Detect which cell encompasses the target text, then output its [X, Y] center coordinate. 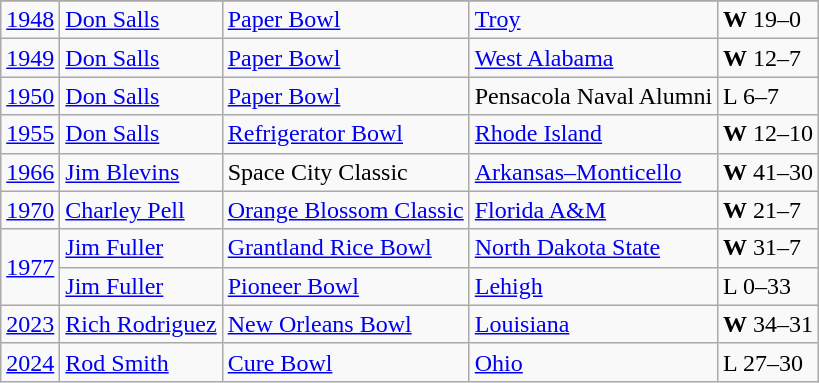
1970 [30, 210]
W 21–7 [768, 210]
Rod Smith [141, 362]
Louisiana [593, 324]
1948 [30, 20]
1966 [30, 172]
West Alabama [593, 58]
L 0–33 [768, 286]
Pioneer Bowl [346, 286]
L 27–30 [768, 362]
Troy [593, 20]
1949 [30, 58]
W 12–10 [768, 134]
Florida A&M [593, 210]
Arkansas–Monticello [593, 172]
1977 [30, 267]
Lehigh [593, 286]
W 41–30 [768, 172]
1950 [30, 96]
W 34–31 [768, 324]
2023 [30, 324]
Rich Rodriguez [141, 324]
Space City Classic [346, 172]
L 6–7 [768, 96]
Grantland Rice Bowl [346, 248]
W 31–7 [768, 248]
Orange Blossom Classic [346, 210]
Jim Blevins [141, 172]
North Dakota State [593, 248]
Charley Pell [141, 210]
1955 [30, 134]
W 12–7 [768, 58]
2024 [30, 362]
Cure Bowl [346, 362]
New Orleans Bowl [346, 324]
W 19–0 [768, 20]
Pensacola Naval Alumni [593, 96]
Rhode Island [593, 134]
Ohio [593, 362]
Refrigerator Bowl [346, 134]
